Provide the (X, Y) coordinate of the cell's center where the given text is located.  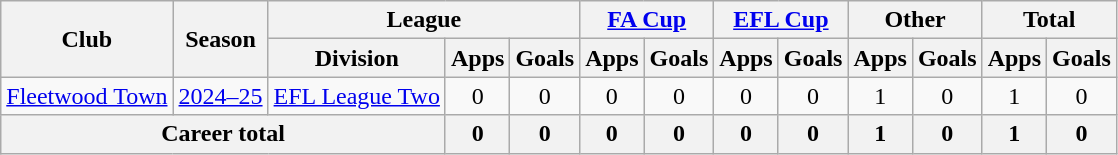
Season (220, 39)
EFL Cup (781, 20)
Fleetwood Town (87, 96)
Division (356, 58)
EFL League Two (356, 96)
League (424, 20)
Total (1049, 20)
Career total (224, 134)
Other (915, 20)
Club (87, 39)
FA Cup (647, 20)
2024–25 (220, 96)
